Determine the [X, Y] coordinate at the center of the cell enclosing the given text.  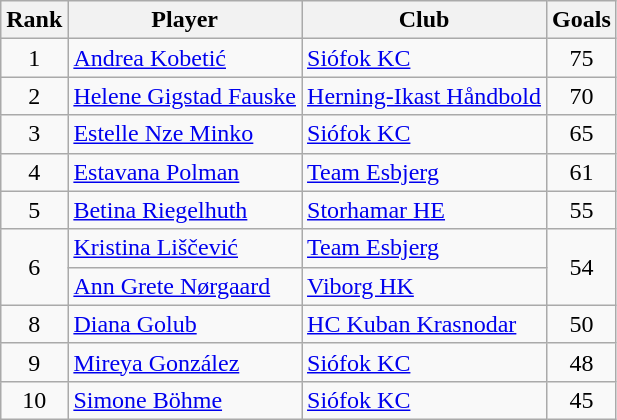
Storhamar HE [424, 210]
1 [34, 58]
3 [34, 134]
Simone Böhme [185, 400]
Betina Riegelhuth [185, 210]
Ann Grete Nørgaard [185, 286]
50 [582, 324]
61 [582, 172]
Helene Gigstad Fauske [185, 96]
Herning-Ikast Håndbold [424, 96]
Club [424, 20]
Andrea Kobetić [185, 58]
Diana Golub [185, 324]
8 [34, 324]
10 [34, 400]
Rank [34, 20]
9 [34, 362]
75 [582, 58]
Viborg HK [424, 286]
45 [582, 400]
HC Kuban Krasnodar [424, 324]
55 [582, 210]
5 [34, 210]
2 [34, 96]
4 [34, 172]
Goals [582, 20]
54 [582, 267]
48 [582, 362]
Kristina Liščević [185, 248]
Player [185, 20]
6 [34, 267]
Estavana Polman [185, 172]
65 [582, 134]
Mireya González [185, 362]
70 [582, 96]
Estelle Nze Minko [185, 134]
